Find where the given text appears and provide that cell's center as [X, Y] coordinate. 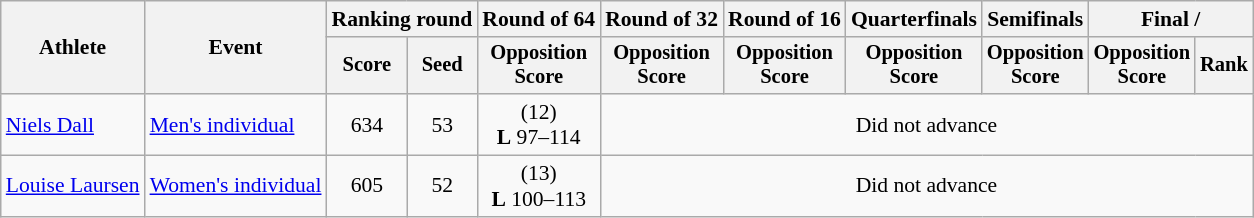
Men's individual [236, 124]
Round of 16 [784, 19]
Seed [442, 66]
Louise Laursen [73, 186]
(13)L 100–113 [538, 186]
Athlete [73, 48]
Event [236, 48]
Semifinals [1036, 19]
Women's individual [236, 186]
53 [442, 124]
Niels Dall [73, 124]
52 [442, 186]
Final / [1171, 19]
Ranking round [402, 19]
Score [368, 66]
605 [368, 186]
634 [368, 124]
Quarterfinals [914, 19]
(12)L 97–114 [538, 124]
Round of 32 [662, 19]
Rank [1224, 66]
Round of 64 [538, 19]
